For the text-containing cell, return its midpoint in [x, y] coordinate format. 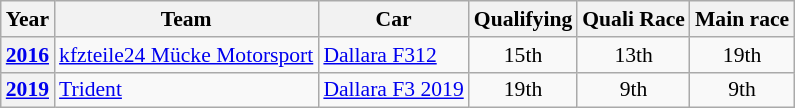
Dallara F312 [393, 55]
2016 [28, 55]
15th [523, 55]
2019 [28, 90]
kfzteile24 Mücke Motorsport [186, 55]
Trident [186, 90]
Dallara F3 2019 [393, 90]
Year [28, 19]
Team [186, 19]
13th [634, 55]
Qualifying [523, 19]
Quali Race [634, 19]
Car [393, 19]
Main race [742, 19]
